For the text-containing cell, return its midpoint in (x, y) coordinate format. 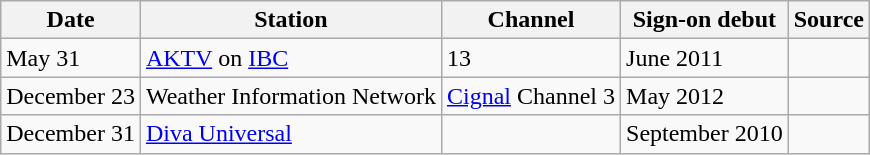
13 (530, 58)
AKTV on IBC (290, 58)
June 2011 (705, 58)
Sign-on debut (705, 20)
Weather Information Network (290, 96)
Station (290, 20)
Date (71, 20)
Source (828, 20)
Diva Universal (290, 134)
September 2010 (705, 134)
Channel (530, 20)
Cignal Channel 3 (530, 96)
December 31 (71, 134)
May 2012 (705, 96)
December 23 (71, 96)
May 31 (71, 58)
